Pinpoint the cell where the given text exists, returning its [X, Y] midpoint coordinate. 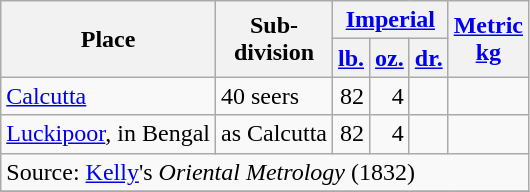
Luckipoor, in Bengal [108, 134]
oz. [390, 58]
lb. [352, 58]
as Calcutta [274, 134]
Calcutta [108, 96]
Place [108, 39]
Sub-division [274, 39]
Imperial [391, 20]
dr. [428, 58]
Metrickg [488, 39]
Source: Kelly's Oriental Metrology (1832) [265, 172]
40 seers [274, 96]
